Extract the (x, y) coordinate from the center of the cell holding the provided text.  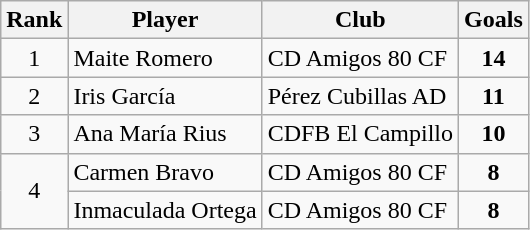
Club (360, 20)
CDFB El Campillo (360, 134)
Maite Romero (165, 58)
Iris García (165, 96)
Inmaculada Ortega (165, 210)
1 (34, 58)
Ana María Rius (165, 134)
14 (494, 58)
2 (34, 96)
Player (165, 20)
Goals (494, 20)
3 (34, 134)
11 (494, 96)
Carmen Bravo (165, 172)
Rank (34, 20)
4 (34, 191)
Pérez Cubillas AD (360, 96)
10 (494, 134)
